Detect which cell encompasses the target text, then output its [X, Y] center coordinate. 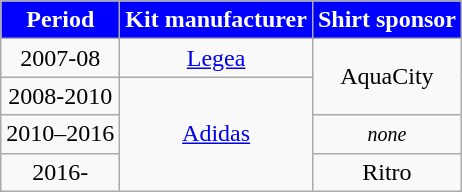
2010–2016 [60, 134]
AquaCity [386, 77]
Adidas [216, 134]
Period [60, 20]
Shirt sponsor [386, 20]
Ritro [386, 172]
none [386, 134]
2016- [60, 172]
2007-08 [60, 58]
Kit manufacturer [216, 20]
Legea [216, 58]
2008-2010 [60, 96]
